Return [X, Y] of the center of cell containing provided text 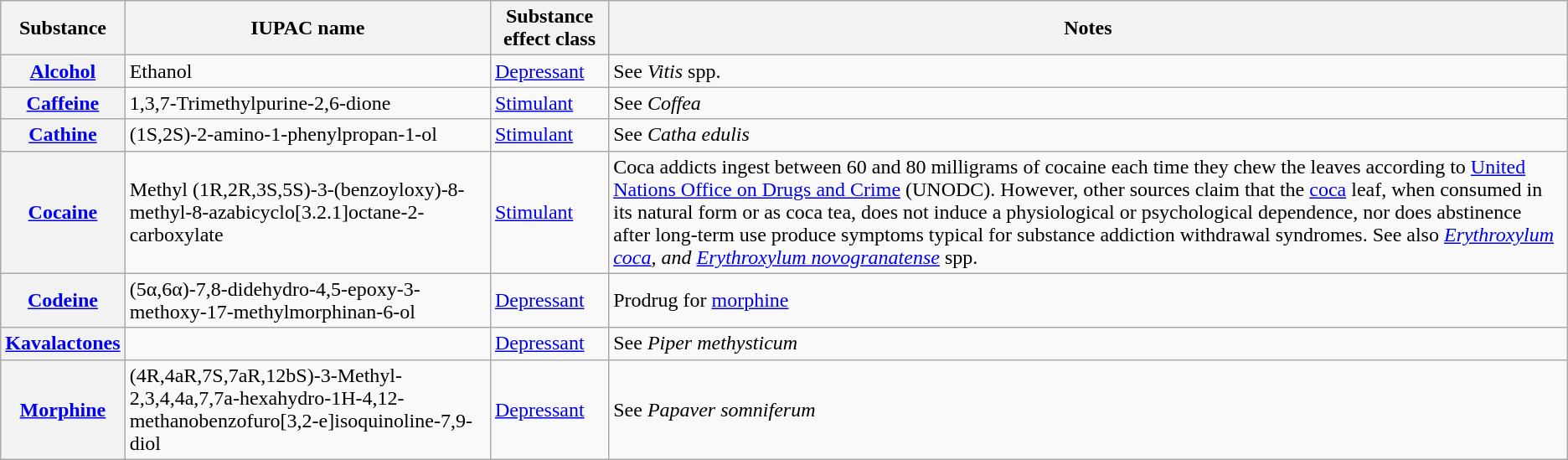
Prodrug for morphine [1089, 300]
Notes [1089, 28]
(4R,4aR,7S,7aR,12bS)-3-Methyl-2,3,4,4a,7,7a-hexahydro-1H-4,12-methanobenzofuro[3,2-e]isoquinoline-7,9-diol [307, 409]
See Vitis spp. [1089, 71]
See Piper methysticum [1089, 344]
(5α,6α)-7,8-didehydro-4,5-epoxy-3-methoxy-17-methylmorphinan-6-ol [307, 300]
Substance effect class [549, 28]
Alcohol [63, 71]
Cocaine [63, 212]
See Coffea [1089, 103]
Morphine [63, 409]
Methyl (1R,2R,3S,5S)-3-(benzoyloxy)-8-methyl-8-azabicyclo[3.2.1]octane-2-carboxylate [307, 212]
1,3,7-Trimethylpurine-2,6-dione [307, 103]
Ethanol [307, 71]
(1S,2S)-2-amino-1-phenylpropan-1-ol [307, 135]
See Catha edulis [1089, 135]
IUPAC name [307, 28]
Substance [63, 28]
Caffeine [63, 103]
Cathine [63, 135]
See Papaver somniferum [1089, 409]
Codeine [63, 300]
Kavalactones [63, 344]
